Detect which cell encompasses the target text, then output its [x, y] center coordinate. 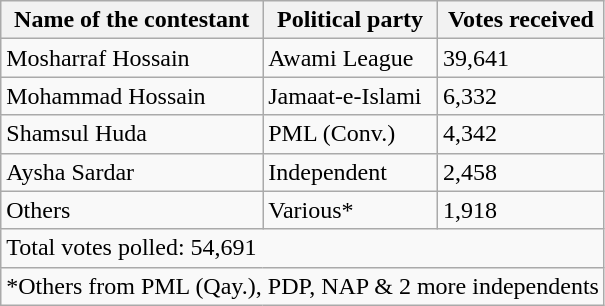
Shamsul Huda [132, 134]
2,458 [520, 172]
Aysha Sardar [132, 172]
1,918 [520, 210]
Various* [350, 210]
Awami League [350, 58]
6,332 [520, 96]
*Others from PML (Qay.), PDP, NAP & 2 more independents [303, 286]
Jamaat-e-Islami [350, 96]
Total votes polled: 54,691 [303, 248]
Mohammad Hossain [132, 96]
Votes received [520, 20]
39,641 [520, 58]
PML (Conv.) [350, 134]
Name of the contestant [132, 20]
4,342 [520, 134]
Mosharraf Hossain [132, 58]
Others [132, 210]
Independent [350, 172]
Political party [350, 20]
